Search for the cell housing the specified text and yield its [x, y] center coordinate. 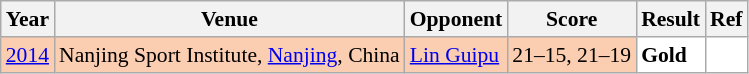
Result [670, 19]
Venue [230, 19]
Opponent [456, 19]
Lin Guipu [456, 55]
Nanjing Sport Institute, Nanjing, China [230, 55]
Gold [670, 55]
Ref [726, 19]
Year [28, 19]
2014 [28, 55]
Score [572, 19]
21–15, 21–19 [572, 55]
